Provide the [x, y] coordinate of the cell's center where the given text is located.  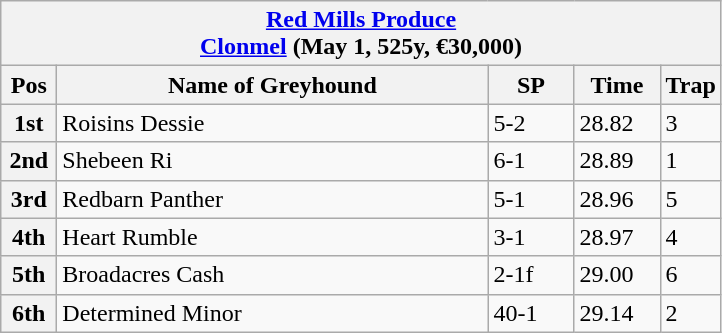
28.96 [617, 199]
Red Mills Produce Clonmel (May 1, 525y, €30,000) [362, 34]
28.89 [617, 161]
Redbarn Panther [272, 199]
6 [690, 275]
Heart Rumble [272, 237]
5-1 [531, 199]
40-1 [531, 313]
2 [690, 313]
4 [690, 237]
Roisins Dessie [272, 123]
28.97 [617, 237]
SP [531, 85]
Trap [690, 85]
Broadacres Cash [272, 275]
6-1 [531, 161]
6th [29, 313]
5 [690, 199]
Determined Minor [272, 313]
2-1f [531, 275]
5th [29, 275]
4th [29, 237]
1 [690, 161]
29.14 [617, 313]
1st [29, 123]
Name of Greyhound [272, 85]
2nd [29, 161]
28.82 [617, 123]
5-2 [531, 123]
29.00 [617, 275]
3rd [29, 199]
3 [690, 123]
Pos [29, 85]
Time [617, 85]
3-1 [531, 237]
Shebeen Ri [272, 161]
